Determine the (x, y) coordinate at the center of the cell enclosing the given text.  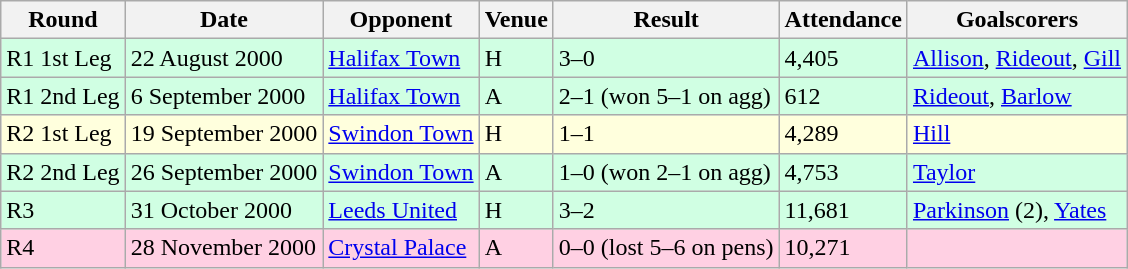
31 October 2000 (224, 210)
R2 2nd Leg (63, 172)
Goalscorers (1016, 20)
R2 1st Leg (63, 134)
Result (666, 20)
Attendance (843, 20)
R1 2nd Leg (63, 96)
Round (63, 20)
2–1 (won 5–1 on agg) (666, 96)
R3 (63, 210)
Hill (1016, 134)
Venue (516, 20)
1–1 (666, 134)
Leeds United (401, 210)
Opponent (401, 20)
4,289 (843, 134)
612 (843, 96)
1–0 (won 2–1 on agg) (666, 172)
Taylor (1016, 172)
Parkinson (2), Yates (1016, 210)
R1 1st Leg (63, 58)
Crystal Palace (401, 248)
R4 (63, 248)
4,753 (843, 172)
19 September 2000 (224, 134)
28 November 2000 (224, 248)
Date (224, 20)
11,681 (843, 210)
4,405 (843, 58)
26 September 2000 (224, 172)
22 August 2000 (224, 58)
10,271 (843, 248)
6 September 2000 (224, 96)
Allison, Rideout, Gill (1016, 58)
3–2 (666, 210)
0–0 (lost 5–6 on pens) (666, 248)
Rideout, Barlow (1016, 96)
3–0 (666, 58)
